From the cell containing the given text, extract its center point as (X, Y) coordinate. 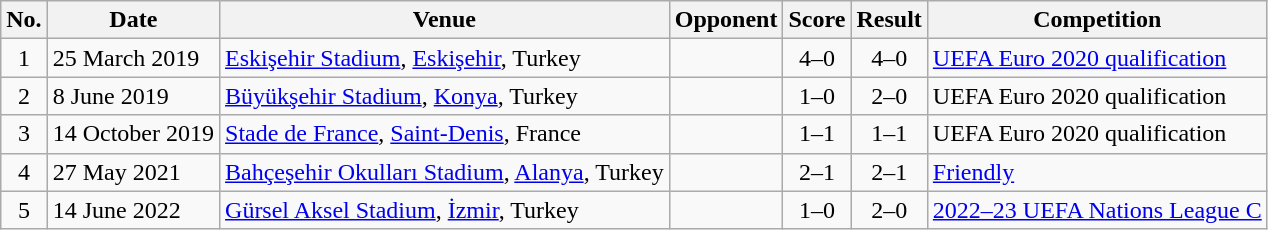
5 (24, 210)
Büyükşehir Stadium, Konya, Turkey (445, 96)
Date (133, 20)
25 March 2019 (133, 58)
Opponent (726, 20)
14 October 2019 (133, 134)
27 May 2021 (133, 172)
Stade de France, Saint-Denis, France (445, 134)
Score (817, 20)
Result (889, 20)
8 June 2019 (133, 96)
2022–23 UEFA Nations League C (1097, 210)
1 (24, 58)
4 (24, 172)
3 (24, 134)
Competition (1097, 20)
14 June 2022 (133, 210)
Venue (445, 20)
Bahçeşehir Okulları Stadium, Alanya, Turkey (445, 172)
No. (24, 20)
Eskişehir Stadium, Eskişehir, Turkey (445, 58)
Gürsel Aksel Stadium, İzmir, Turkey (445, 210)
2 (24, 96)
Friendly (1097, 172)
